Search for the cell housing the specified text and yield its [x, y] center coordinate. 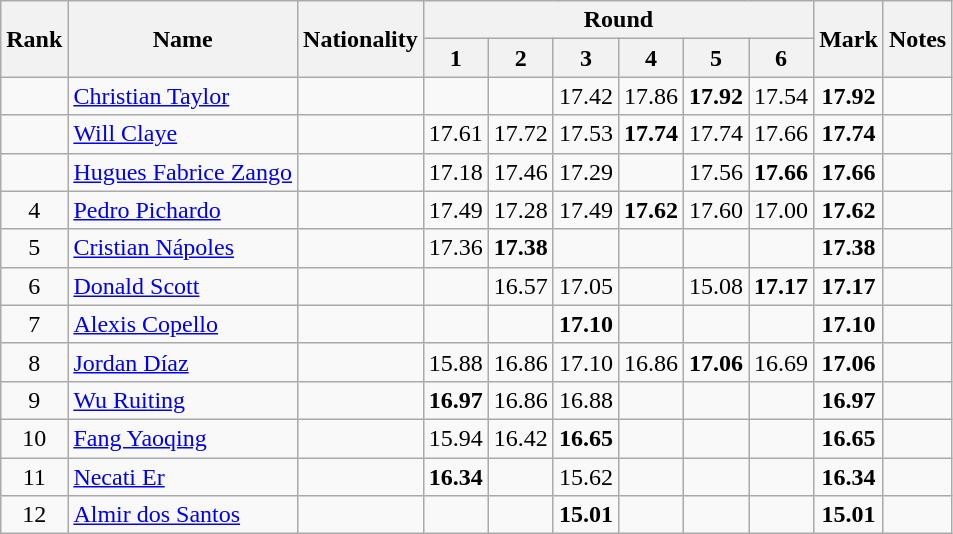
10 [34, 438]
17.60 [716, 210]
16.88 [586, 400]
11 [34, 477]
17.05 [586, 286]
Nationality [361, 39]
8 [34, 362]
Donald Scott [183, 286]
3 [586, 58]
Hugues Fabrice Zango [183, 172]
2 [520, 58]
Almir dos Santos [183, 515]
17.36 [456, 248]
17.86 [650, 96]
15.08 [716, 286]
Rank [34, 39]
Pedro Pichardo [183, 210]
17.00 [782, 210]
15.88 [456, 362]
17.46 [520, 172]
Mark [849, 39]
17.61 [456, 134]
Round [618, 20]
7 [34, 324]
1 [456, 58]
Christian Taylor [183, 96]
15.94 [456, 438]
16.42 [520, 438]
Cristian Nápoles [183, 248]
17.28 [520, 210]
17.53 [586, 134]
Name [183, 39]
17.42 [586, 96]
17.56 [716, 172]
Notes [917, 39]
Alexis Copello [183, 324]
17.18 [456, 172]
17.54 [782, 96]
Jordan Díaz [183, 362]
16.57 [520, 286]
9 [34, 400]
16.69 [782, 362]
Will Claye [183, 134]
Wu Ruiting [183, 400]
17.29 [586, 172]
17.72 [520, 134]
12 [34, 515]
Necati Er [183, 477]
Fang Yaoqing [183, 438]
15.62 [586, 477]
